For the text-containing cell, return its midpoint in (X, Y) coordinate format. 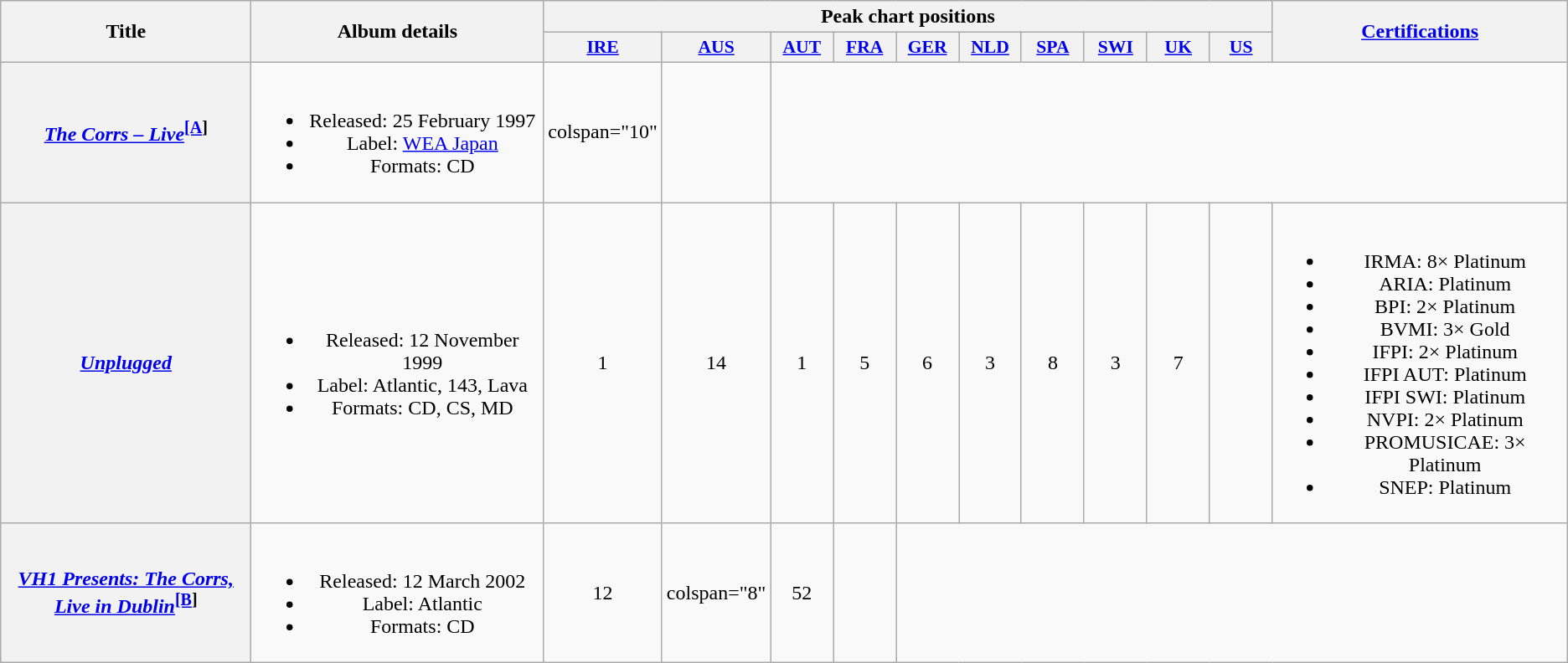
6 (928, 363)
7 (1178, 363)
SWI (1116, 48)
The Corrs – Live[A] (126, 132)
SPA (1052, 48)
US (1241, 48)
8 (1052, 363)
Title (126, 32)
Released: 12 March 2002Label: AtlanticFormats: CD (397, 593)
5 (864, 363)
FRA (864, 48)
Released: 25 February 1997Label: WEA JapanFormats: CD (397, 132)
14 (716, 363)
IRE (603, 48)
12 (603, 593)
Certifications (1420, 32)
AUT (802, 48)
AUS (716, 48)
Unplugged (126, 363)
Album details (397, 32)
Released: 12 November 1999Label: Atlantic, 143, LavaFormats: CD, CS, MD (397, 363)
NLD (990, 48)
colspan="10" (603, 132)
Peak chart positions (908, 17)
UK (1178, 48)
GER (928, 48)
52 (802, 593)
colspan="8" (716, 593)
VH1 Presents: The Corrs, Live in Dublin[B] (126, 593)
